Detect which cell encompasses the target text, then output its (x, y) center coordinate. 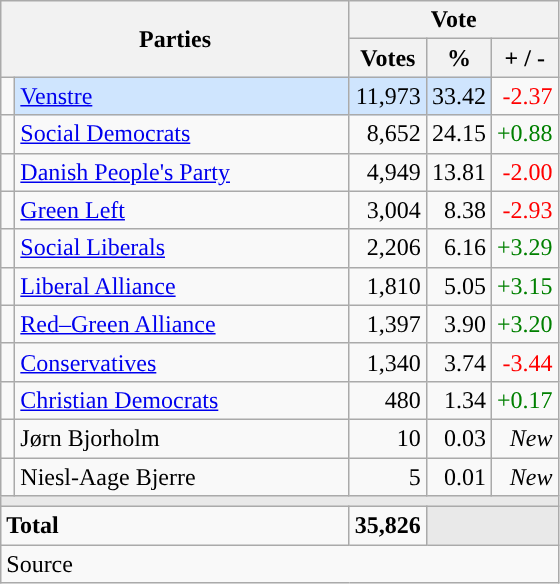
-3.44 (524, 362)
3,004 (388, 210)
+3.15 (524, 286)
+3.29 (524, 248)
13.81 (458, 172)
Vote (454, 20)
2,206 (388, 248)
6.16 (458, 248)
Liberal Alliance (182, 286)
Danish People's Party (182, 172)
480 (388, 400)
+3.20 (524, 324)
+0.17 (524, 400)
5 (388, 477)
8.38 (458, 210)
Green Left (182, 210)
+ / - (524, 58)
24.15 (458, 134)
+0.88 (524, 134)
1,340 (388, 362)
0.01 (458, 477)
5.05 (458, 286)
3.74 (458, 362)
Conservatives (182, 362)
Total (176, 526)
-2.00 (524, 172)
-2.37 (524, 96)
1.34 (458, 400)
1,810 (388, 286)
33.42 (458, 96)
0.03 (458, 438)
Parties (176, 39)
-2.93 (524, 210)
4,949 (388, 172)
% (458, 58)
Social Liberals (182, 248)
1,397 (388, 324)
Social Democrats (182, 134)
3.90 (458, 324)
10 (388, 438)
Red–Green Alliance (182, 324)
Venstre (182, 96)
Source (280, 564)
8,652 (388, 134)
Christian Democrats (182, 400)
11,973 (388, 96)
35,826 (388, 526)
Votes (388, 58)
Niesl-Aage Bjerre (182, 477)
Jørn Bjorholm (182, 438)
